For the text-containing cell, return its midpoint in (X, Y) coordinate format. 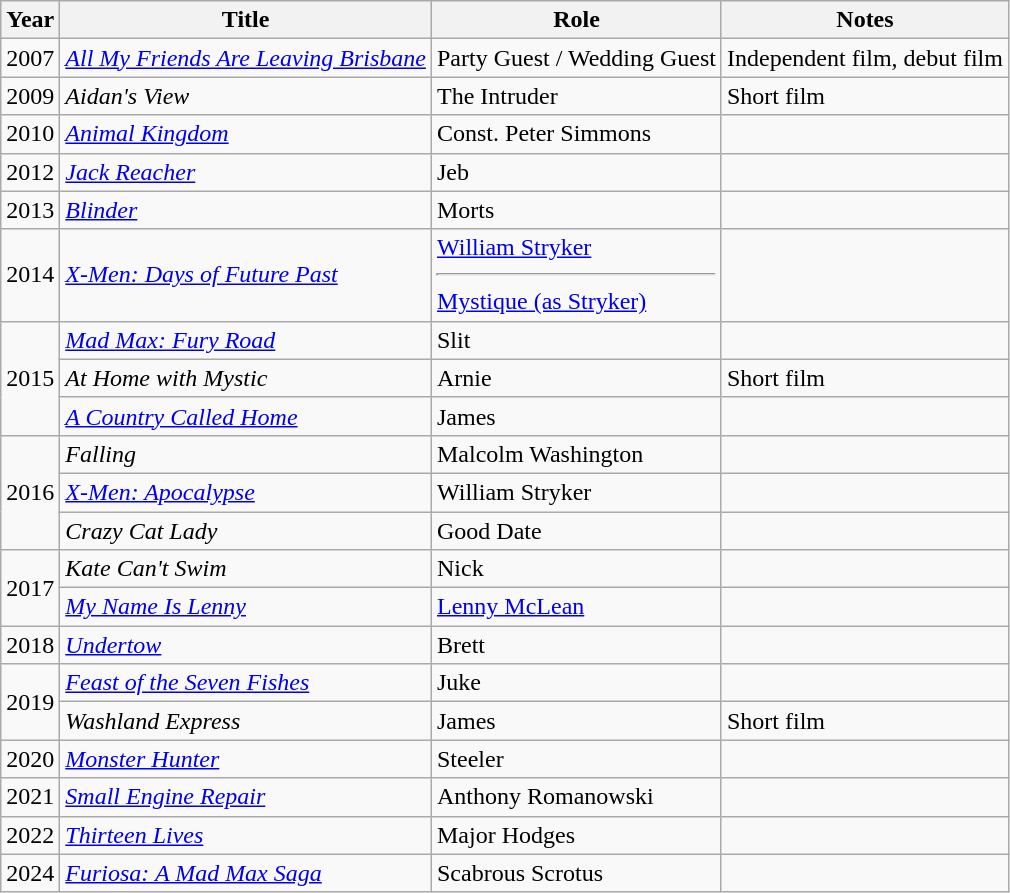
Lenny McLean (576, 607)
Juke (576, 683)
Crazy Cat Lady (246, 531)
Nick (576, 569)
Jack Reacher (246, 172)
Animal Kingdom (246, 134)
Title (246, 20)
2018 (30, 645)
Thirteen Lives (246, 835)
Blinder (246, 210)
Steeler (576, 759)
2009 (30, 96)
Year (30, 20)
My Name Is Lenny (246, 607)
2024 (30, 873)
2012 (30, 172)
The Intruder (576, 96)
Scabrous Scrotus (576, 873)
Furiosa: A Mad Max Saga (246, 873)
Undertow (246, 645)
2022 (30, 835)
2019 (30, 702)
X-Men: Apocalypse (246, 492)
Morts (576, 210)
Notes (864, 20)
Malcolm Washington (576, 454)
X-Men: Days of Future Past (246, 275)
Falling (246, 454)
Slit (576, 340)
Const. Peter Simmons (576, 134)
Arnie (576, 378)
2016 (30, 492)
Jeb (576, 172)
Monster Hunter (246, 759)
2007 (30, 58)
Party Guest / Wedding Guest (576, 58)
Washland Express (246, 721)
William StrykerMystique (as Stryker) (576, 275)
Mad Max: Fury Road (246, 340)
Major Hodges (576, 835)
2010 (30, 134)
2020 (30, 759)
2013 (30, 210)
Anthony Romanowski (576, 797)
Feast of the Seven Fishes (246, 683)
Small Engine Repair (246, 797)
All My Friends Are Leaving Brisbane (246, 58)
2017 (30, 588)
At Home with Mystic (246, 378)
A Country Called Home (246, 416)
2014 (30, 275)
Independent film, debut film (864, 58)
Aidan's View (246, 96)
Good Date (576, 531)
Brett (576, 645)
2021 (30, 797)
2015 (30, 378)
William Stryker (576, 492)
Kate Can't Swim (246, 569)
Role (576, 20)
